Search for the cell housing the specified text and yield its [x, y] center coordinate. 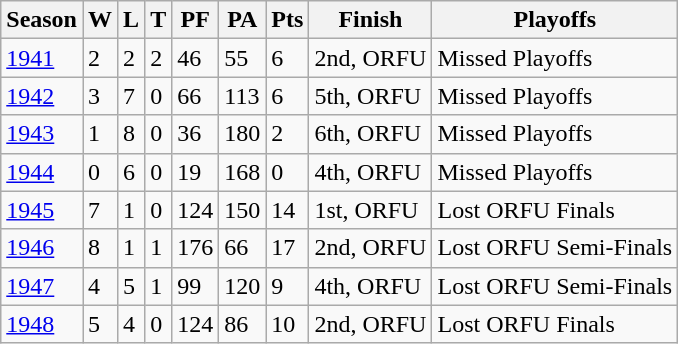
W [100, 20]
1944 [42, 172]
1946 [42, 248]
L [132, 20]
5th, ORFU [370, 96]
46 [196, 58]
9 [288, 286]
Season [42, 20]
1942 [42, 96]
10 [288, 324]
99 [196, 286]
120 [242, 286]
3 [100, 96]
1948 [42, 324]
Finish [370, 20]
1941 [42, 58]
14 [288, 210]
55 [242, 58]
PA [242, 20]
1st, ORFU [370, 210]
1947 [42, 286]
168 [242, 172]
17 [288, 248]
6th, ORFU [370, 134]
86 [242, 324]
36 [196, 134]
1945 [42, 210]
PF [196, 20]
113 [242, 96]
1943 [42, 134]
Pts [288, 20]
19 [196, 172]
180 [242, 134]
176 [196, 248]
150 [242, 210]
T [158, 20]
Playoffs [555, 20]
